From the cell containing the given text, extract its center point as (x, y) coordinate. 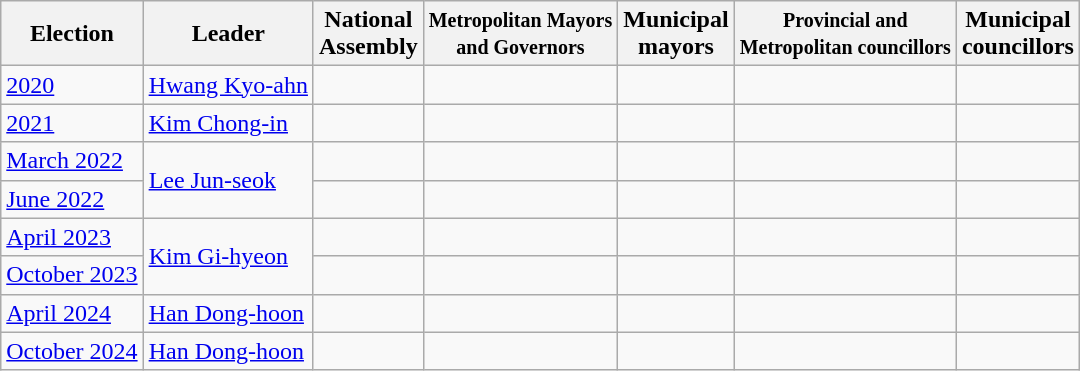
Hwang Kyo-ahn (228, 85)
Kim Chong-in (228, 123)
2021 (72, 123)
April 2024 (72, 313)
Municipalcouncillors (1018, 34)
2020 (72, 85)
Leader (228, 34)
NationalAssembly (368, 34)
October 2023 (72, 275)
Metropolitan Mayorsand Governors (520, 34)
Lee Jun-seok (228, 180)
Provincial andMetropolitan councillors (845, 34)
June 2022 (72, 199)
March 2022 (72, 161)
Election (72, 34)
Municipalmayors (676, 34)
October 2024 (72, 351)
Kim Gi-hyeon (228, 256)
April 2023 (72, 237)
